Scan for the cell matching the given text and deliver its [X, Y] coordinate at center. 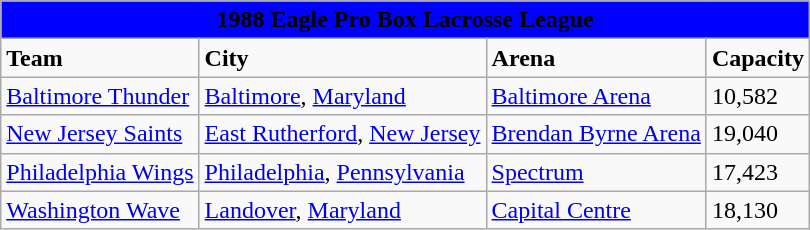
Capacity [758, 58]
Baltimore, Maryland [342, 96]
1988 Eagle Pro Box Lacrosse League [406, 20]
East Rutherford, New Jersey [342, 134]
Capital Centre [596, 210]
Spectrum [596, 172]
19,040 [758, 134]
Brendan Byrne Arena [596, 134]
City [342, 58]
18,130 [758, 210]
Philadelphia Wings [100, 172]
Landover, Maryland [342, 210]
Washington Wave [100, 210]
Philadelphia, Pennsylvania [342, 172]
Baltimore Arena [596, 96]
Arena [596, 58]
Baltimore Thunder [100, 96]
10,582 [758, 96]
Team [100, 58]
17,423 [758, 172]
New Jersey Saints [100, 134]
